Pinpoint the cell where the given text exists, returning its (x, y) midpoint coordinate. 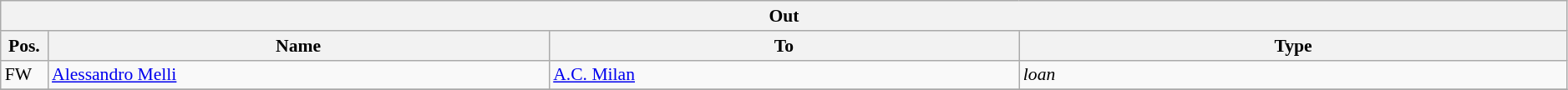
A.C. Milan (784, 75)
Name (298, 46)
Type (1293, 46)
To (784, 46)
Pos. (24, 46)
Out (784, 16)
Alessandro Melli (298, 75)
FW (24, 75)
loan (1293, 75)
